Pinpoint the cell where the given text exists, returning its [X, Y] midpoint coordinate. 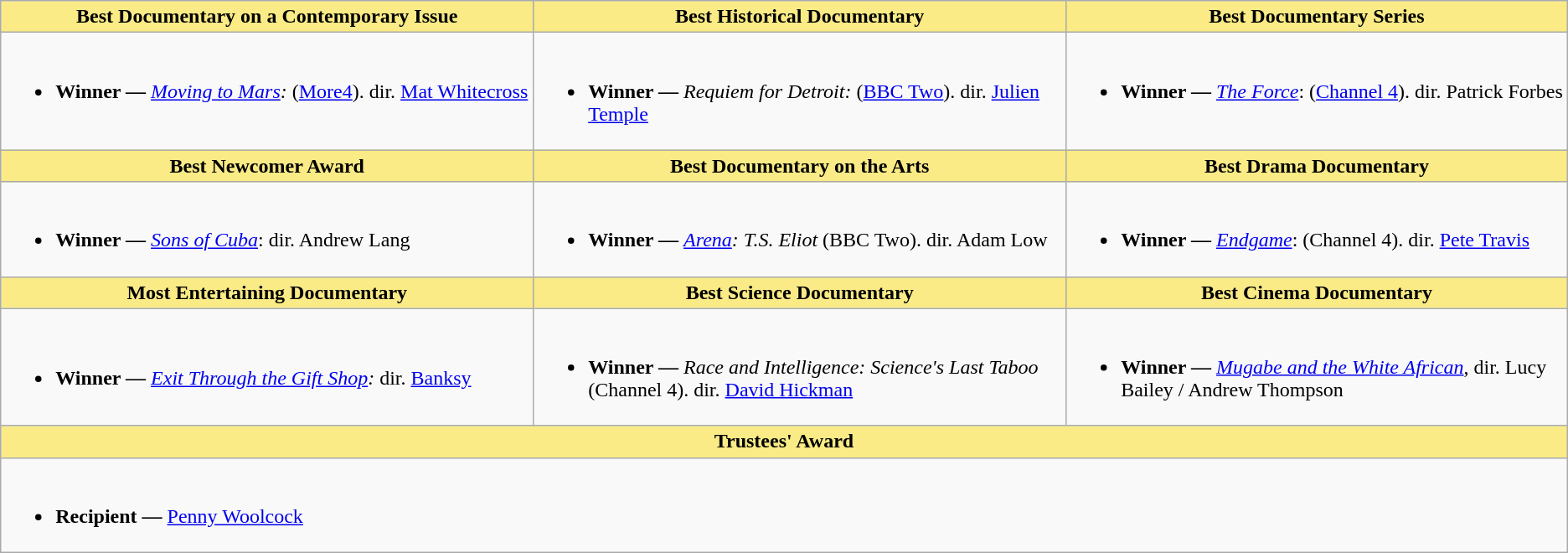
Winner — Sons of Cuba: dir. Andrew Lang [267, 230]
Best Science Documentary [800, 292]
Best Drama Documentary [1317, 166]
Best Historical Documentary [800, 17]
Winner — Requiem for Detroit: (BBC Two). dir. Julien Temple [800, 91]
Winner — Endgame: (Channel 4). dir. Pete Travis [1317, 230]
Trustees' Award [784, 442]
Winner — Race and Intelligence: Science's Last Taboo (Channel 4). dir. David Hickman [800, 367]
Best Newcomer Award [267, 166]
Best Documentary Series [1317, 17]
Winner — Exit Through the Gift Shop: dir. Banksy [267, 367]
Winner — Mugabe and the White African, dir. Lucy Bailey / Andrew Thompson [1317, 367]
Best Documentary on the Arts [800, 166]
Winner — Moving to Mars: (More4). dir. Mat Whitecross [267, 91]
Most Entertaining Documentary [267, 292]
Recipient — Penny Woolcock [784, 504]
Best Documentary on a Contemporary Issue [267, 17]
Best Cinema Documentary [1317, 292]
Winner — Arena: T.S. Eliot (BBC Two). dir. Adam Low [800, 230]
Winner — The Force: (Channel 4). dir. Patrick Forbes [1317, 91]
